Detect which cell encompasses the target text, then output its (X, Y) center coordinate. 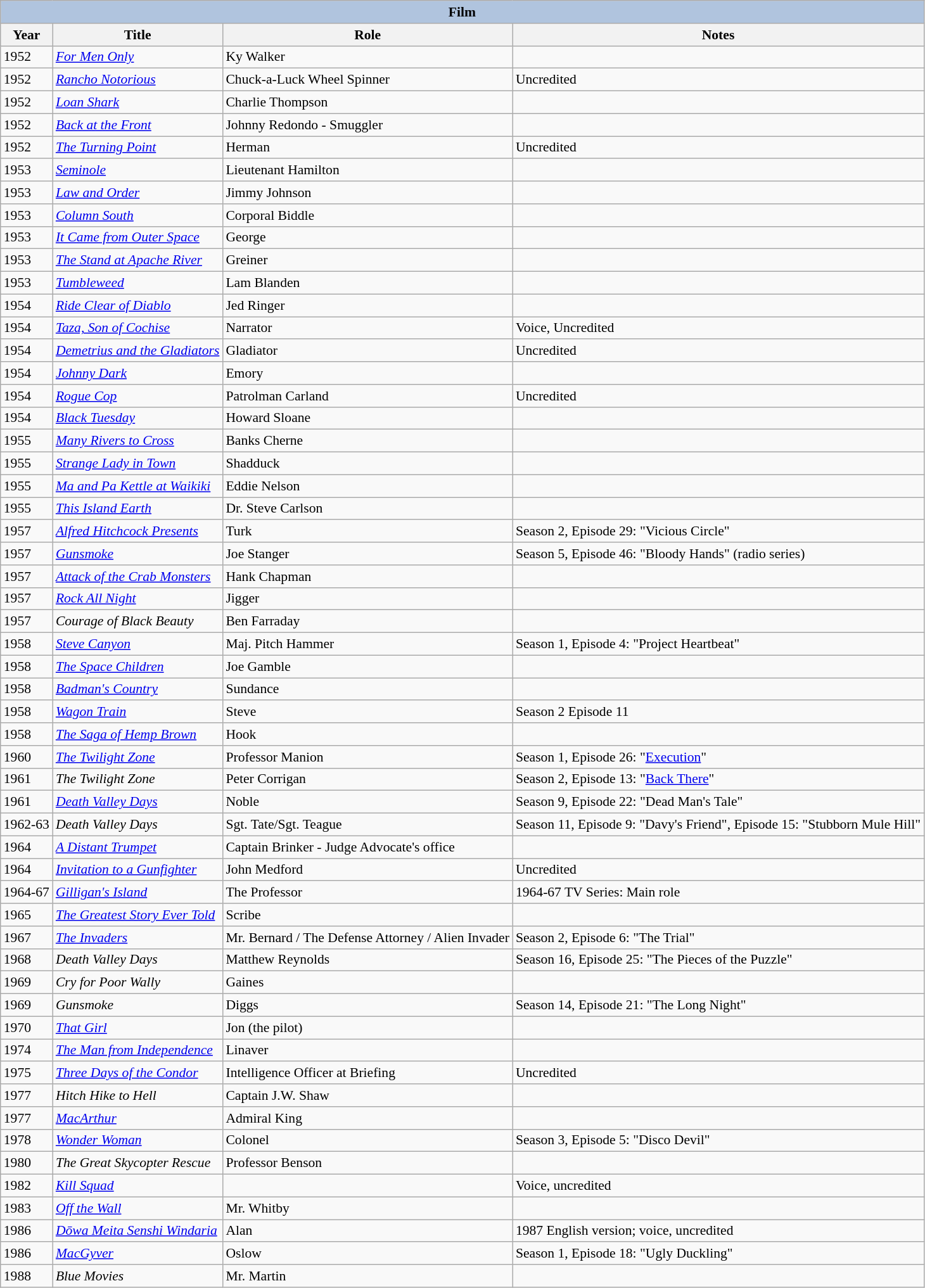
Courage of Black Beauty (138, 622)
Rancho Notorious (138, 80)
Herman (367, 148)
The Greatest Story Ever Told (138, 915)
Loan Shark (138, 103)
Intelligence Officer at Briefing (367, 1073)
Season 3, Episode 5: "Disco Devil" (718, 1140)
Alfred Hitchcock Presents (138, 532)
The Man from Independence (138, 1050)
Noble (367, 802)
Black Tuesday (138, 418)
Lieutenant Hamilton (367, 170)
1982 (27, 1186)
1962-63 (27, 825)
1960 (27, 757)
Season 14, Episode 21: "The Long Night" (718, 1005)
Sgt. Tate/Sgt. Teague (367, 825)
Voice, Uncredited (718, 328)
Gilligan's Island (138, 893)
Role (367, 35)
It Came from Outer Space (138, 238)
Peter Corrigan (367, 779)
Oslow (367, 1254)
This Island Earth (138, 509)
Jon (the pilot) (367, 1028)
Invitation to a Gunfighter (138, 870)
Johnny Redondo - Smuggler (367, 125)
Captain J.W. Shaw (367, 1095)
Season 2 Episode 11 (718, 712)
Lam Blanden (367, 283)
Ma and Pa Kettle at Waikiki (138, 486)
The Stand at Apache River (138, 260)
Johnny Dark (138, 373)
Dr. Steve Carlson (367, 509)
1970 (27, 1028)
Year (27, 35)
Strange Lady in Town (138, 464)
Jed Ringer (367, 305)
Ben Farraday (367, 622)
1975 (27, 1073)
1965 (27, 915)
1987 English version; voice, uncredited (718, 1231)
Diggs (367, 1005)
Steve (367, 712)
Season 16, Episode 25: "The Pieces of the Puzzle" (718, 960)
1988 (27, 1276)
Banks Cherne (367, 441)
Taza, Son of Cochise (138, 328)
Season 2, Episode 29: "Vicious Circle" (718, 532)
MacArthur (138, 1118)
For Men Only (138, 57)
Jigger (367, 599)
MacGyver (138, 1254)
Season 1, Episode 4: "Project Heartbeat" (718, 644)
Charlie Thompson (367, 103)
Maj. Pitch Hammer (367, 644)
Rock All Night (138, 599)
Howard Sloane (367, 418)
Turk (367, 532)
Title (138, 35)
Badman's Country (138, 689)
Demetrius and the Gladiators (138, 351)
The Turning Point (138, 148)
Season 1, Episode 26: "Execution" (718, 757)
Off the Wall (138, 1208)
Jimmy Johnson (367, 193)
Rogue Cop (138, 396)
1968 (27, 960)
Mr. Whitby (367, 1208)
Professor Manion (367, 757)
Shadduck (367, 464)
Sundance (367, 689)
Wagon Train (138, 712)
Blue Movies (138, 1276)
Steve Canyon (138, 644)
Professor Benson (367, 1163)
Alan (367, 1231)
Notes (718, 35)
Film (462, 12)
Captain Brinker - Judge Advocate's office (367, 847)
A Distant Trumpet (138, 847)
Back at the Front (138, 125)
Three Days of the Condor (138, 1073)
1978 (27, 1140)
Season 5, Episode 46: "Bloody Hands" (radio series) (718, 554)
John Medford (367, 870)
Column South (138, 215)
Greiner (367, 260)
Season 2, Episode 6: "The Trial" (718, 938)
1983 (27, 1208)
Attack of the Crab Monsters (138, 577)
The Space Children (138, 666)
Matthew Reynolds (367, 960)
Wonder Woman (138, 1140)
Voice, uncredited (718, 1186)
Admiral King (367, 1118)
Seminole (138, 170)
1980 (27, 1163)
The Invaders (138, 938)
Gladiator (367, 351)
Joe Stanger (367, 554)
1974 (27, 1050)
Narrator (367, 328)
Corporal Biddle (367, 215)
Hank Chapman (367, 577)
Emory (367, 373)
Tumbleweed (138, 283)
Ky Walker (367, 57)
Linaver (367, 1050)
Eddie Nelson (367, 486)
Colonel (367, 1140)
Mr. Martin (367, 1276)
That Girl (138, 1028)
Hook (367, 734)
Chuck-a-Luck Wheel Spinner (367, 80)
Mr. Bernard / The Defense Attorney / Alien Invader (367, 938)
Season 1, Episode 18: "Ugly Duckling" (718, 1254)
Law and Order (138, 193)
Cry for Poor Wally (138, 983)
Season 9, Episode 22: "Dead Man's Tale" (718, 802)
Many Rivers to Cross (138, 441)
Joe Gamble (367, 666)
Ride Clear of Diablo (138, 305)
Kill Squad (138, 1186)
The Saga of Hemp Brown (138, 734)
1964-67 (27, 893)
1964-67 TV Series: Main role (718, 893)
1967 (27, 938)
George (367, 238)
The Great Skycopter Rescue (138, 1163)
Gaines (367, 983)
The Professor (367, 893)
Patrolman Carland (367, 396)
Hitch Hike to Hell (138, 1095)
Season 2, Episode 13: "Back There" (718, 779)
Dōwa Meita Senshi Windaria (138, 1231)
Season 11, Episode 9: "Davy's Friend", Episode 15: "Stubborn Mule Hill" (718, 825)
Scribe (367, 915)
